Provide the [X, Y] coordinate of the cell's center where the given text is located.  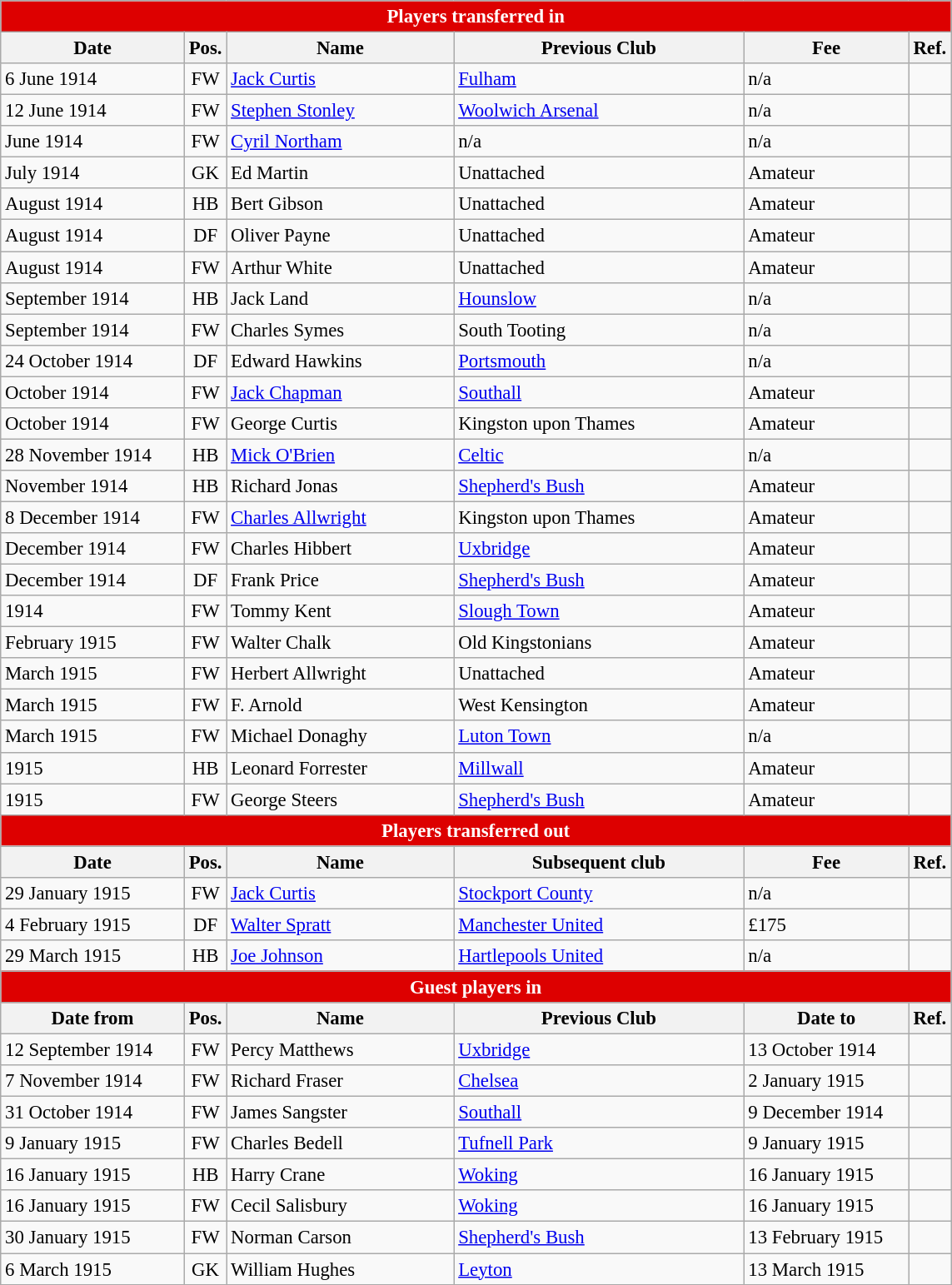
Hartlepools United [599, 956]
Walter Chalk [340, 643]
13 March 1915 [826, 1269]
4 February 1915 [93, 924]
South Tooting [599, 330]
November 1914 [93, 486]
Celtic [599, 455]
George Steers [340, 799]
Joe Johnson [340, 956]
F. Arnold [340, 705]
Richard Jonas [340, 486]
Slough Town [599, 611]
Tufnell Park [599, 1143]
Oliver Payne [340, 236]
Jack Land [340, 298]
30 January 1915 [93, 1238]
6 March 1915 [93, 1269]
Players transferred out [476, 830]
Date from [93, 1019]
Fulham [599, 79]
13 February 1915 [826, 1238]
Woolwich Arsenal [599, 111]
9 December 1914 [826, 1113]
Cyril Northam [340, 142]
Date to [826, 1019]
28 November 1914 [93, 455]
24 October 1914 [93, 361]
Leyton [599, 1269]
Michael Donaghy [340, 737]
Hounslow [599, 298]
Stephen Stonley [340, 111]
July 1914 [93, 173]
Jack Chapman [340, 392]
31 October 1914 [93, 1113]
Portsmouth [599, 361]
Harry Crane [340, 1175]
William Hughes [340, 1269]
Stockport County [599, 894]
Chelsea [599, 1081]
Percy Matthews [340, 1050]
8 December 1914 [93, 517]
Old Kingstonians [599, 643]
29 January 1915 [93, 894]
Richard Fraser [340, 1081]
Norman Carson [340, 1238]
February 1915 [93, 643]
Walter Spratt [340, 924]
Herbert Allwright [340, 674]
Ed Martin [340, 173]
12 June 1914 [93, 111]
Charles Symes [340, 330]
Millwall [599, 768]
6 June 1914 [93, 79]
Players transferred in [476, 17]
Guest players in [476, 987]
Tommy Kent [340, 611]
1914 [93, 611]
Charles Hibbert [340, 549]
2 January 1915 [826, 1081]
West Kensington [599, 705]
Manchester United [599, 924]
James Sangster [340, 1113]
7 November 1914 [93, 1081]
£175 [826, 924]
Subsequent club [599, 862]
Mick O'Brien [340, 455]
Cecil Salisbury [340, 1207]
Edward Hawkins [340, 361]
Bert Gibson [340, 204]
29 March 1915 [93, 956]
June 1914 [93, 142]
Frank Price [340, 580]
Luton Town [599, 737]
Arthur White [340, 267]
Leonard Forrester [340, 768]
Charles Bedell [340, 1143]
13 October 1914 [826, 1050]
12 September 1914 [93, 1050]
Charles Allwright [340, 517]
George Curtis [340, 424]
